Detect which cell encompasses the target text, then output its [x, y] center coordinate. 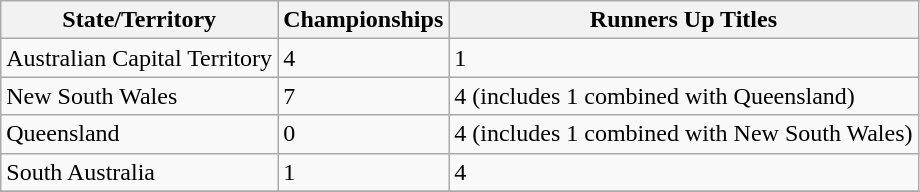
New South Wales [140, 96]
Australian Capital Territory [140, 58]
4 (includes 1 combined with New South Wales) [684, 134]
Queensland [140, 134]
Runners Up Titles [684, 20]
State/Territory [140, 20]
Championships [364, 20]
0 [364, 134]
7 [364, 96]
South Australia [140, 172]
4 (includes 1 combined with Queensland) [684, 96]
